Scan for the cell matching the given text and deliver its (X, Y) coordinate at center. 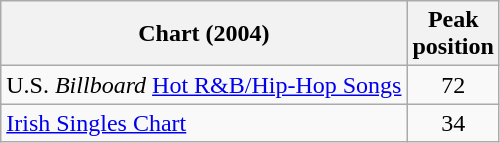
72 (453, 85)
Chart (2004) (204, 34)
34 (453, 123)
Irish Singles Chart (204, 123)
Peakposition (453, 34)
U.S. Billboard Hot R&B/Hip-Hop Songs (204, 85)
